Pinpoint the cell where the given text exists, returning its (X, Y) midpoint coordinate. 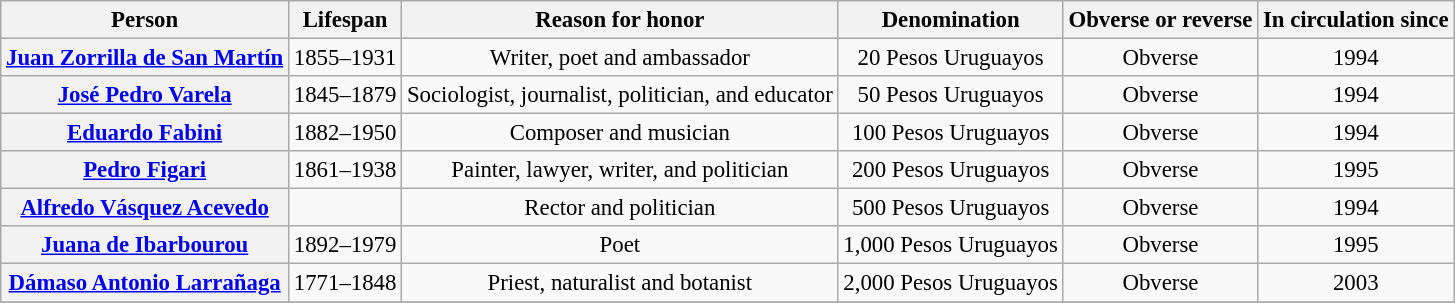
1861–1938 (346, 170)
Composer and musician (620, 133)
Pedro Figari (145, 170)
José Pedro Varela (145, 95)
2003 (1356, 283)
Person (145, 20)
Painter, lawyer, writer, and politician (620, 170)
Eduardo Fabini (145, 133)
20 Pesos Uruguayos (950, 58)
Priest, naturalist and botanist (620, 283)
Poet (620, 245)
Reason for honor (620, 20)
2,000 Pesos Uruguayos (950, 283)
Denomination (950, 20)
Dámaso Antonio Larrañaga (145, 283)
50 Pesos Uruguayos (950, 95)
Sociologist, journalist, politician, and educator (620, 95)
1855–1931 (346, 58)
200 Pesos Uruguayos (950, 170)
1,000 Pesos Uruguayos (950, 245)
1882–1950 (346, 133)
In circulation since (1356, 20)
500 Pesos Uruguayos (950, 208)
Lifespan (346, 20)
100 Pesos Uruguayos (950, 133)
1892–1979 (346, 245)
Juan Zorrilla de San Martín (145, 58)
Writer, poet and ambassador (620, 58)
1845–1879 (346, 95)
Rector and politician (620, 208)
Obverse or reverse (1160, 20)
Juana de Ibarbourou (145, 245)
1771–1848 (346, 283)
Alfredo Vásquez Acevedo (145, 208)
